Output the (x, y) coordinate of the center of the cell containing the given text.  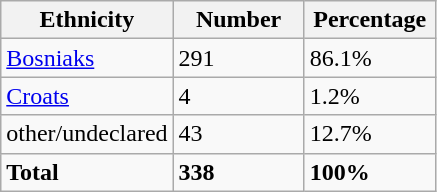
291 (238, 58)
other/undeclared (87, 134)
4 (238, 96)
43 (238, 134)
Ethnicity (87, 20)
Total (87, 172)
100% (370, 172)
Number (238, 20)
338 (238, 172)
1.2% (370, 96)
Croats (87, 96)
Percentage (370, 20)
12.7% (370, 134)
86.1% (370, 58)
Bosniaks (87, 58)
